Find where the given text appears and provide that cell's center as [x, y] coordinate. 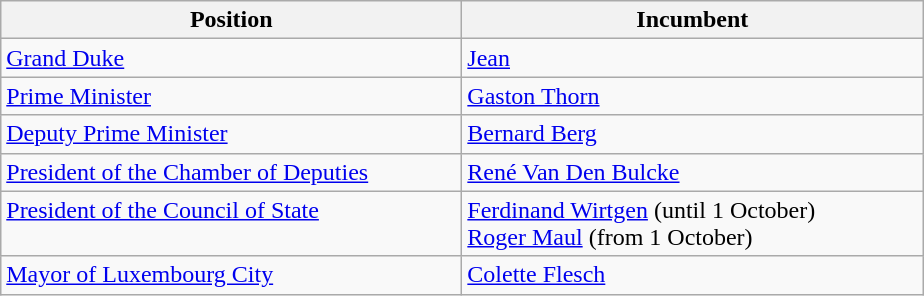
President of the Council of State [232, 224]
Gaston Thorn [692, 96]
Jean [692, 58]
President of the Chamber of Deputies [232, 172]
Incumbent [692, 20]
Mayor of Luxembourg City [232, 275]
Bernard Berg [692, 134]
Grand Duke [232, 58]
René Van Den Bulcke [692, 172]
Ferdinand Wirtgen (until 1 October) Roger Maul (from 1 October) [692, 224]
Colette Flesch [692, 275]
Deputy Prime Minister [232, 134]
Position [232, 20]
Prime Minister [232, 96]
